Extract the (x, y) coordinate from the center of the cell holding the provided text.  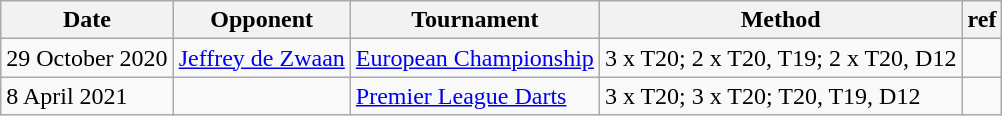
Opponent (262, 20)
Premier League Darts (474, 96)
Method (780, 20)
3 x T20; 3 x T20; T20, T19, D12 (780, 96)
29 October 2020 (87, 58)
8 April 2021 (87, 96)
3 x T20; 2 x T20, T19; 2 x T20, D12 (780, 58)
Date (87, 20)
ref (982, 20)
European Championship (474, 58)
Jeffrey de Zwaan (262, 58)
Tournament (474, 20)
